Return the [X, Y] coordinate for the center point of the cell that contains the specified text.  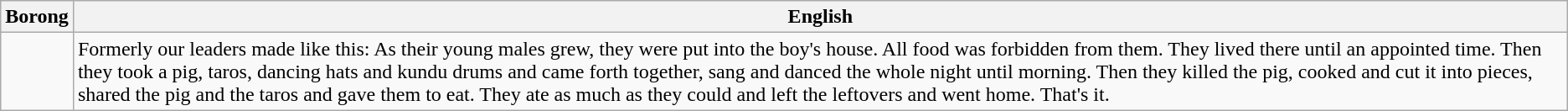
Borong [37, 17]
English [820, 17]
